Determine the [X, Y] coordinate at the center of the cell enclosing the given text.  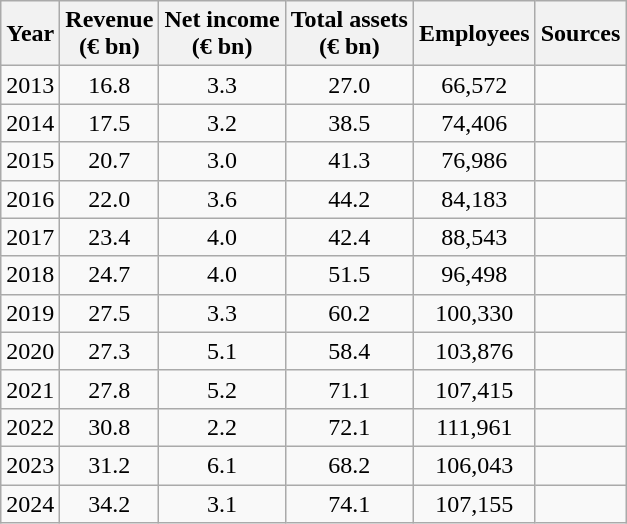
Total assets(€ bn) [349, 34]
76,986 [474, 161]
2.2 [222, 427]
42.4 [349, 237]
2016 [30, 199]
2014 [30, 123]
Net income(€ bn) [222, 34]
24.7 [110, 275]
84,183 [474, 199]
106,043 [474, 465]
44.2 [349, 199]
107,155 [474, 503]
72.1 [349, 427]
2022 [30, 427]
27.5 [110, 313]
2021 [30, 389]
5.1 [222, 351]
3.1 [222, 503]
27.0 [349, 85]
2013 [30, 85]
68.2 [349, 465]
2018 [30, 275]
88,543 [474, 237]
20.7 [110, 161]
51.5 [349, 275]
2019 [30, 313]
107,415 [474, 389]
100,330 [474, 313]
Sources [580, 34]
41.3 [349, 161]
60.2 [349, 313]
3.2 [222, 123]
58.4 [349, 351]
Revenue(€ bn) [110, 34]
3.6 [222, 199]
2017 [30, 237]
111,961 [474, 427]
66,572 [474, 85]
22.0 [110, 199]
96,498 [474, 275]
3.0 [222, 161]
34.2 [110, 503]
2020 [30, 351]
31.2 [110, 465]
Employees [474, 34]
17.5 [110, 123]
71.1 [349, 389]
74,406 [474, 123]
16.8 [110, 85]
103,876 [474, 351]
2015 [30, 161]
2024 [30, 503]
5.2 [222, 389]
38.5 [349, 123]
74.1 [349, 503]
27.3 [110, 351]
23.4 [110, 237]
27.8 [110, 389]
Year [30, 34]
6.1 [222, 465]
30.8 [110, 427]
2023 [30, 465]
